Return the [x, y] coordinate for the center point of the cell that contains the specified text.  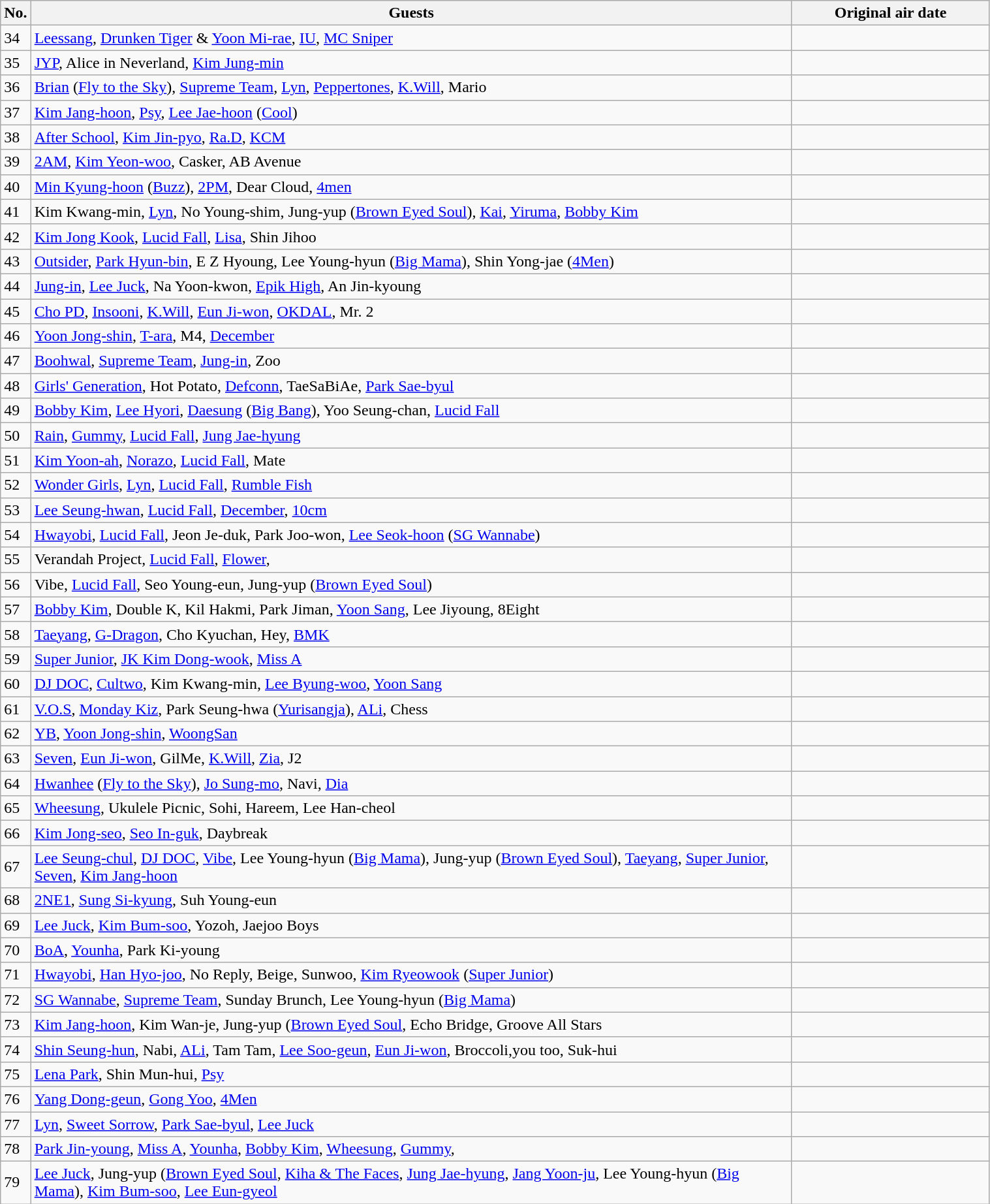
42 [16, 236]
Park Jin-young, Miss A, Younha, Bobby Kim, Wheesung, Gummy, [411, 1149]
Brian (Fly to the Sky), Supreme Team, Lyn, Peppertones, K.Will, Mario [411, 87]
79 [16, 1183]
Shin Seung-hun, Nabi, ALi, Tam Tam, Lee Soo-geun, Eun Ji-won, Broccoli,you too, Suk-hui [411, 1049]
No. [16, 13]
Cho PD, Insooni, K.Will, Eun Ji-won, OKDAL, Mr. 2 [411, 311]
39 [16, 162]
70 [16, 950]
61 [16, 708]
41 [16, 212]
69 [16, 925]
71 [16, 975]
Kim Jong Kook, Lucid Fall, Lisa, Shin Jihoo [411, 236]
Hwanhee (Fly to the Sky), Jo Sung-mo, Navi, Dia [411, 784]
35 [16, 63]
After School, Kim Jin-pyo, Ra.D, KCM [411, 137]
JYP, Alice in Neverland, Kim Jung-min [411, 63]
56 [16, 584]
52 [16, 485]
49 [16, 411]
48 [16, 386]
53 [16, 510]
Leessang, Drunken Tiger & Yoon Mi-rae, IU, MC Sniper [411, 38]
40 [16, 187]
63 [16, 759]
50 [16, 436]
Kim Kwang-min, Lyn, No Young-shim, Jung-yup (Brown Eyed Soul), Kai, Yiruma, Bobby Kim [411, 212]
Lee Seung-chul, DJ DOC, Vibe, Lee Young-hyun (Big Mama), Jung-yup (Brown Eyed Soul), Taeyang, Super Junior, Seven, Kim Jang-hoon [411, 867]
Lee Seung-hwan, Lucid Fall, December, 10cm [411, 510]
65 [16, 808]
Kim Jang-hoon, Psy, Lee Jae-hoon (Cool) [411, 112]
Seven, Eun Ji-won, GilMe, K.Will, Zia, J2 [411, 759]
Lyn, Sweet Sorrow, Park Sae-byul, Lee Juck [411, 1124]
67 [16, 867]
78 [16, 1149]
Hwayobi, Han Hyo-joo, No Reply, Beige, Sunwoo, Kim Ryeowook (Super Junior) [411, 975]
Bobby Kim, Double K, Kil Hakmi, Park Jiman, Yoon Sang, Lee Jiyoung, 8Eight [411, 609]
45 [16, 311]
SG Wannabe, Supreme Team, Sunday Brunch, Lee Young-hyun (Big Mama) [411, 1000]
Taeyang, G-Dragon, Cho Kyuchan, Hey, BMK [411, 634]
Guests [411, 13]
38 [16, 137]
2AM, Kim Yeon-woo, Casker, AB Avenue [411, 162]
36 [16, 87]
64 [16, 784]
54 [16, 535]
34 [16, 38]
Wonder Girls, Lyn, Lucid Fall, Rumble Fish [411, 485]
76 [16, 1099]
Bobby Kim, Lee Hyori, Daesung (Big Bang), Yoo Seung-chan, Lucid Fall [411, 411]
37 [16, 112]
43 [16, 261]
Hwayobi, Lucid Fall, Jeon Je-duk, Park Joo-won, Lee Seok-hoon (SG Wannabe) [411, 535]
58 [16, 634]
Boohwal, Supreme Team, Jung-in, Zoo [411, 361]
60 [16, 684]
Rain, Gummy, Lucid Fall, Jung Jae-hyung [411, 436]
Min Kyung-hoon (Buzz), 2PM, Dear Cloud, 4men [411, 187]
Verandah Project, Lucid Fall, Flower, [411, 560]
BoA, Younha, Park Ki-young [411, 950]
Girls' Generation, Hot Potato, Defconn, TaeSaBiAe, Park Sae-byul [411, 386]
Original air date [890, 13]
Jung-in, Lee Juck, Na Yoon-kwon, Epik High, An Jin-kyoung [411, 286]
68 [16, 900]
Yoon Jong-shin, T-ara, M4, December [411, 336]
DJ DOC, Cultwo, Kim Kwang-min, Lee Byung-woo, Yoon Sang [411, 684]
51 [16, 460]
YB, Yoon Jong-shin, WoongSan [411, 734]
44 [16, 286]
55 [16, 560]
V.O.S, Monday Kiz, Park Seung-hwa (Yurisangja), ALi, Chess [411, 708]
Lee Juck, Jung-yup (Brown Eyed Soul, Kiha & The Faces, Jung Jae-hyung, Jang Yoon-ju, Lee Young-hyun (Big Mama), Kim Bum-soo, Lee Eun-gyeol [411, 1183]
74 [16, 1049]
46 [16, 336]
Outsider, Park Hyun-bin, E Z Hyoung, Lee Young-hyun (Big Mama), Shin Yong-jae (4Men) [411, 261]
Kim Jang-hoon, Kim Wan-je, Jung-yup (Brown Eyed Soul, Echo Bridge, Groove All Stars [411, 1024]
Kim Yoon-ah, Norazo, Lucid Fall, Mate [411, 460]
Kim Jong-seo, Seo In-guk, Daybreak [411, 833]
Super Junior, JK Kim Dong-wook, Miss A [411, 659]
59 [16, 659]
Lena Park, Shin Mun-hui, Psy [411, 1074]
2NE1, Sung Si-kyung, Suh Young-eun [411, 900]
Lee Juck, Kim Bum-soo, Yozoh, Jaejoo Boys [411, 925]
47 [16, 361]
Vibe, Lucid Fall, Seo Young-eun, Jung-yup (Brown Eyed Soul) [411, 584]
77 [16, 1124]
Yang Dong-geun, Gong Yoo, 4Men [411, 1099]
73 [16, 1024]
75 [16, 1074]
Wheesung, Ukulele Picnic, Sohi, Hareem, Lee Han-cheol [411, 808]
72 [16, 1000]
62 [16, 734]
66 [16, 833]
57 [16, 609]
